Output the [X, Y] coordinate of the center of the cell containing the given text.  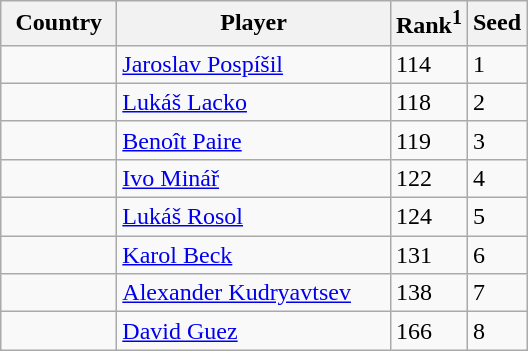
4 [496, 178]
Lukáš Lacko [254, 102]
114 [428, 64]
2 [496, 102]
1 [496, 64]
8 [496, 331]
3 [496, 140]
Ivo Minář [254, 178]
Jaroslav Pospíšil [254, 64]
131 [428, 255]
6 [496, 255]
119 [428, 140]
Lukáš Rosol [254, 217]
David Guez [254, 331]
Benoît Paire [254, 140]
Karol Beck [254, 255]
166 [428, 331]
138 [428, 293]
124 [428, 217]
118 [428, 102]
122 [428, 178]
Alexander Kudryavtsev [254, 293]
7 [496, 293]
Rank1 [428, 24]
Country [59, 24]
Seed [496, 24]
Player [254, 24]
5 [496, 217]
